Identify which cell holds the provided text, then report its (x, y) central coordinate. 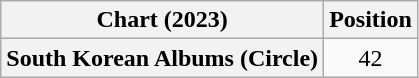
Chart (2023) (162, 20)
42 (371, 58)
South Korean Albums (Circle) (162, 58)
Position (371, 20)
